For the text-containing cell, return its midpoint in [X, Y] coordinate format. 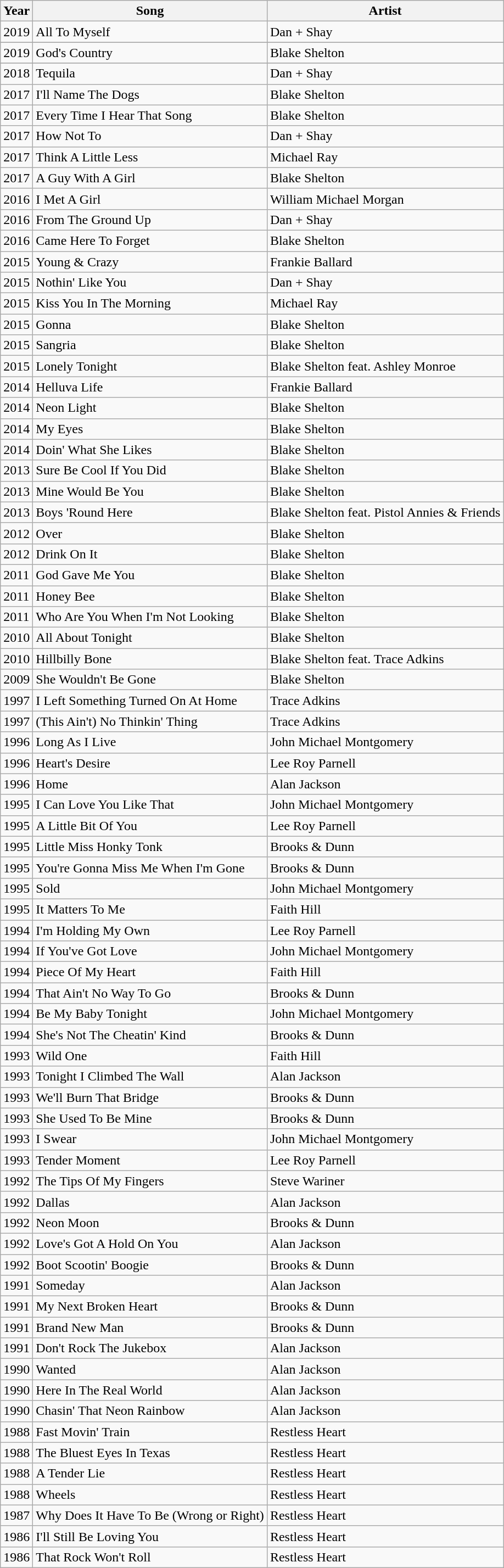
All To Myself [150, 32]
My Next Broken Heart [150, 1307]
She Used To Be Mine [150, 1118]
Tonight I Climbed The Wall [150, 1077]
Someday [150, 1286]
William Michael Morgan [385, 199]
Long As I Live [150, 742]
Honey Bee [150, 596]
Kiss You In The Morning [150, 304]
Artist [385, 11]
Think A Little Less [150, 157]
Tequila [150, 74]
I'll Still Be Loving You [150, 1536]
Blake Shelton feat. Trace Adkins [385, 659]
Heart's Desire [150, 763]
1987 [16, 1515]
Be My Baby Tonight [150, 1014]
All About Tonight [150, 638]
Here In The Real World [150, 1390]
Tender Moment [150, 1160]
The Tips Of My Fingers [150, 1181]
Blake Shelton feat. Pistol Annies & Friends [385, 512]
I Left Something Turned On At Home [150, 701]
Doin' What She Likes [150, 450]
It Matters To Me [150, 909]
Song [150, 11]
Wanted [150, 1369]
Over [150, 533]
Why Does It Have To Be (Wrong or Right) [150, 1515]
Don't Rock The Jukebox [150, 1348]
Drink On It [150, 554]
Came Here To Forget [150, 240]
I Met A Girl [150, 199]
Year [16, 11]
Boot Scootin' Boogie [150, 1264]
Gonna [150, 324]
A Guy With A Girl [150, 178]
I'll Name The Dogs [150, 94]
She Wouldn't Be Gone [150, 680]
That Ain't No Way To Go [150, 993]
Every Time I Hear That Song [150, 115]
Wild One [150, 1056]
Lonely Tonight [150, 366]
You're Gonna Miss Me When I'm Gone [150, 867]
Piece Of My Heart [150, 972]
Nothin' Like You [150, 283]
Mine Would Be You [150, 491]
Love's Got A Hold On You [150, 1244]
God's Country [150, 53]
A Tender Lie [150, 1474]
Neon Light [150, 408]
I Swear [150, 1139]
2009 [16, 680]
Sure Be Cool If You Did [150, 471]
Young & Crazy [150, 262]
My Eyes [150, 429]
Brand New Man [150, 1328]
Helluva Life [150, 387]
Blake Shelton feat. Ashley Monroe [385, 366]
Steve Wariner [385, 1181]
I Can Love You Like That [150, 805]
(This Ain't) No Thinkin' Thing [150, 721]
Sangria [150, 345]
Little Miss Honky Tonk [150, 847]
The Bluest Eyes In Texas [150, 1453]
Fast Movin' Train [150, 1432]
2018 [16, 74]
From The Ground Up [150, 220]
How Not To [150, 136]
A Little Bit Of You [150, 826]
Neon Moon [150, 1223]
Home [150, 784]
I'm Holding My Own [150, 931]
Sold [150, 888]
If You've Got Love [150, 951]
Hillbilly Bone [150, 659]
God Gave Me You [150, 575]
Who Are You When I'm Not Looking [150, 617]
Dallas [150, 1202]
Chasin' That Neon Rainbow [150, 1411]
Wheels [150, 1494]
We'll Burn That Bridge [150, 1097]
That Rock Won't Roll [150, 1557]
She's Not The Cheatin' Kind [150, 1035]
Boys 'Round Here [150, 512]
